Detect which cell encompasses the target text, then output its (x, y) center coordinate. 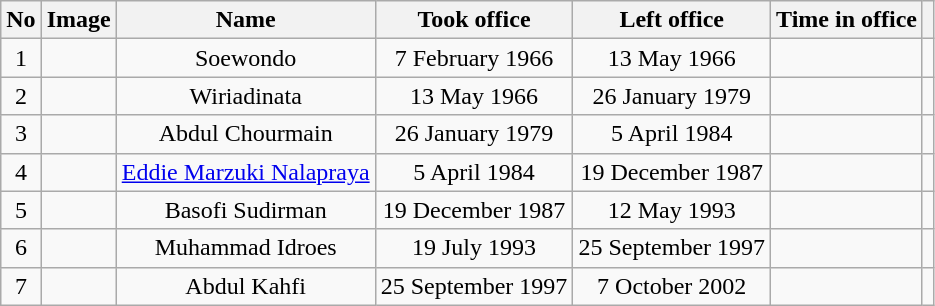
2 (21, 96)
Abdul Chourmain (246, 134)
Eddie Marzuki Nalapraya (246, 172)
Time in office (847, 20)
12 May 1993 (672, 210)
Soewondo (246, 58)
4 (21, 172)
6 (21, 248)
Abdul Kahfi (246, 286)
19 July 1993 (474, 248)
Left office (672, 20)
7 (21, 286)
7 October 2002 (672, 286)
3 (21, 134)
Name (246, 20)
Wiriadinata (246, 96)
1 (21, 58)
Basofi Sudirman (246, 210)
Took office (474, 20)
5 (21, 210)
No (21, 20)
Image (78, 20)
Muhammad Idroes (246, 248)
7 February 1966 (474, 58)
